Provide the (x, y) coordinate of the cell's center where the given text is located.  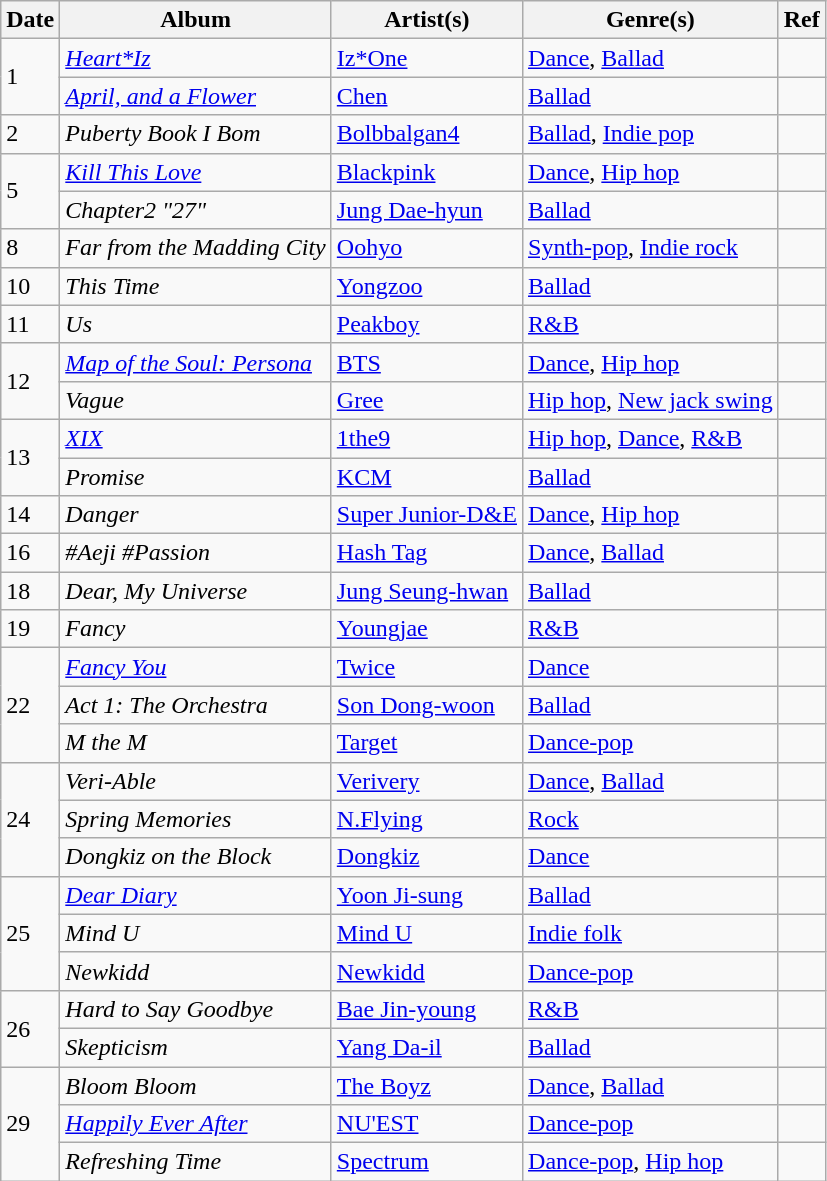
XIX (196, 438)
April, and a Flower (196, 96)
Jung Dae-hyun (426, 210)
Dongkiz on the Block (196, 857)
This Time (196, 286)
Synth-pop, Indie rock (651, 248)
Bolbbalgan4 (426, 134)
8 (30, 248)
KCM (426, 477)
Ballad, Indie pop (651, 134)
Hash Tag (426, 553)
Puberty Book I Bom (196, 134)
13 (30, 457)
Youngjae (426, 629)
14 (30, 515)
Genre(s) (651, 20)
The Boyz (426, 1085)
29 (30, 1123)
Map of the Soul: Persona (196, 362)
Artist(s) (426, 20)
24 (30, 819)
Indie folk (651, 933)
Skepticism (196, 1047)
Chen (426, 96)
#Aeji #Passion (196, 553)
N.Flying (426, 819)
1the9 (426, 438)
Album (196, 20)
22 (30, 705)
Yang Da-il (426, 1047)
Verivery (426, 781)
Jung Seung-hwan (426, 591)
Iz*One (426, 58)
Gree (426, 400)
Spring Memories (196, 819)
Dance-pop, Hip hop (651, 1162)
Peakboy (426, 324)
Us (196, 324)
Hip hop, New jack swing (651, 400)
Veri-Able (196, 781)
Date (30, 20)
Yoon Ji-sung (426, 895)
BTS (426, 362)
Promise (196, 477)
16 (30, 553)
Bloom Bloom (196, 1085)
1 (30, 77)
Fancy You (196, 667)
Super Junior-D&E (426, 515)
26 (30, 1028)
12 (30, 381)
25 (30, 933)
Fancy (196, 629)
M the M (196, 743)
Target (426, 743)
Refreshing Time (196, 1162)
Spectrum (426, 1162)
Twice (426, 667)
Blackpink (426, 172)
NU'EST (426, 1124)
Far from the Madding City (196, 248)
Chapter2 "27" (196, 210)
Kill This Love (196, 172)
Bae Jin-young (426, 1009)
Danger (196, 515)
2 (30, 134)
Act 1: The Orchestra (196, 705)
11 (30, 324)
Rock (651, 819)
Vague (196, 400)
5 (30, 191)
18 (30, 591)
Dongkiz (426, 857)
Yongzoo (426, 286)
10 (30, 286)
Heart*Iz (196, 58)
19 (30, 629)
Dear Diary (196, 895)
Son Dong-woon (426, 705)
Dear, My Universe (196, 591)
Hip hop, Dance, R&B (651, 438)
Oohyo (426, 248)
Happily Ever After (196, 1124)
Ref (802, 20)
Hard to Say Goodbye (196, 1009)
